Scan for the cell matching the given text and deliver its (x, y) coordinate at center. 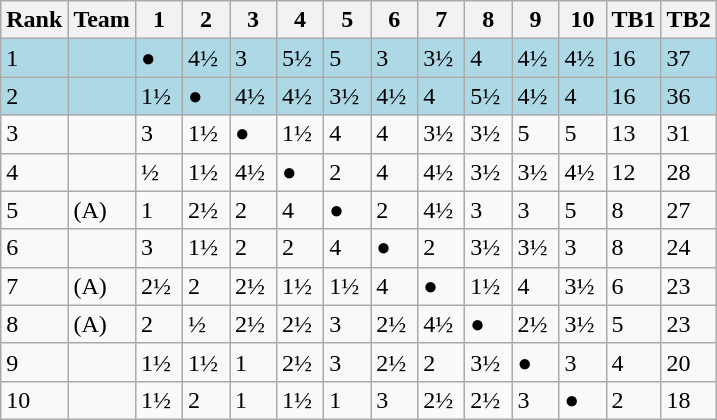
Rank (34, 20)
28 (688, 172)
Team (102, 20)
31 (688, 134)
TB1 (634, 20)
27 (688, 210)
20 (688, 362)
36 (688, 96)
13 (634, 134)
37 (688, 58)
TB2 (688, 20)
18 (688, 400)
12 (634, 172)
24 (688, 248)
